Output the [x, y] coordinate of the center of the cell containing the given text.  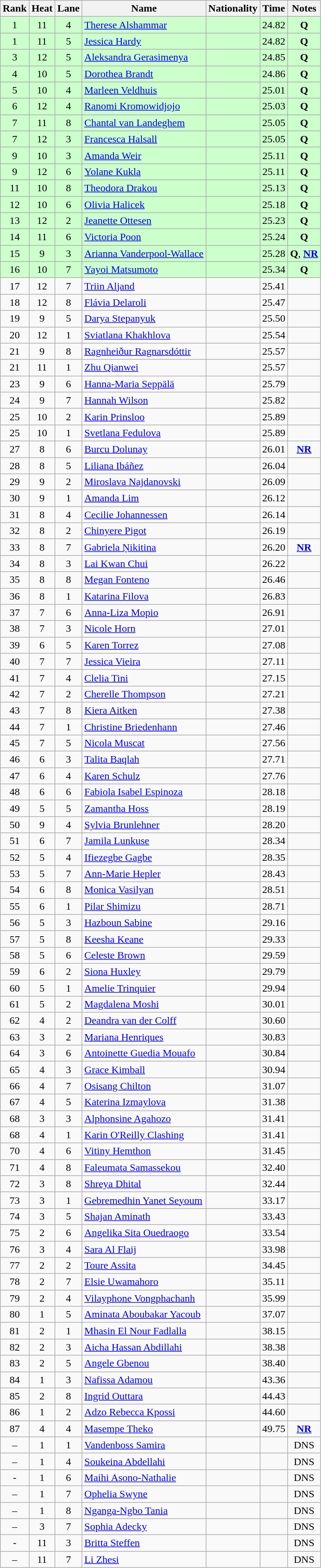
27.46 [273, 727]
Burcu Dolunay [144, 449]
Nganga-Ngbo Tania [144, 1510]
Siona Huxley [144, 971]
Deandra van der Colff [144, 1021]
Ragnheiður Ragnarsdóttir [144, 351]
13 [15, 221]
44.60 [273, 1412]
82 [15, 1347]
Nafissa Adamou [144, 1380]
61 [15, 1004]
14 [15, 237]
Anna-Liza Mopio [144, 612]
32 [15, 531]
64 [15, 1053]
38.15 [273, 1331]
30.94 [273, 1070]
Li Zhesi [144, 1559]
41 [15, 678]
44 [15, 727]
65 [15, 1070]
Sylvia Brunlehner [144, 825]
45 [15, 743]
Shajan Aminath [144, 1216]
27.21 [273, 694]
Magdalena Moshi [144, 1004]
Celeste Brown [144, 955]
Cherelle Thompson [144, 694]
27.08 [273, 645]
Clelia Tini [144, 678]
28.18 [273, 792]
38.40 [273, 1363]
25.34 [273, 270]
52 [15, 857]
Monica Vasilyan [144, 890]
31.38 [273, 1102]
Aminata Aboubakar Yacoub [144, 1315]
Therese Alshammar [144, 25]
Karen Schulz [144, 776]
32.44 [273, 1184]
25.03 [273, 106]
Sviatlana Khakhlova [144, 335]
Zhu Qianwei [144, 368]
25.54 [273, 335]
31.07 [273, 1086]
25.79 [273, 384]
76 [15, 1249]
Angelika Sita Ouedraogo [144, 1233]
66 [15, 1086]
16 [15, 270]
Ophelia Swyne [144, 1494]
25.28 [273, 253]
30.01 [273, 1004]
28.51 [273, 890]
49 [15, 808]
51 [15, 841]
Adzo Rebecca Kpossi [144, 1412]
56 [15, 923]
Vilayphone Vongphachanh [144, 1298]
Megan Fonteno [144, 580]
Victoria Poon [144, 237]
27.56 [273, 743]
27.11 [273, 661]
36 [15, 596]
Sara Al Flaij [144, 1249]
28.19 [273, 808]
Ingrid Outtara [144, 1396]
Ifiezegbe Gagbe [144, 857]
29.33 [273, 939]
Jamila Lunkuse [144, 841]
48 [15, 792]
Ranomi Kromowidjojo [144, 106]
Hannah Wilson [144, 400]
30 [15, 498]
27.15 [273, 678]
81 [15, 1331]
27 [15, 449]
25.13 [273, 188]
29.59 [273, 955]
33.54 [273, 1233]
54 [15, 890]
Katerina Izmaylova [144, 1102]
27.76 [273, 776]
35.11 [273, 1282]
70 [15, 1151]
33 [15, 547]
26.46 [273, 580]
57 [15, 939]
33.43 [273, 1216]
Arianna Vanderpool-Wallace [144, 253]
Yolane Kukla [144, 172]
44.43 [273, 1396]
Jessica Hardy [144, 41]
Osisang Chilton [144, 1086]
28.71 [273, 906]
Fabiola Isabel Espinoza [144, 792]
63 [15, 1037]
40 [15, 661]
25.24 [273, 237]
26.04 [273, 465]
Hazboun Sabine [144, 923]
26.19 [273, 531]
25.82 [273, 400]
73 [15, 1200]
28.43 [273, 874]
Aleksandra Gerasimenya [144, 57]
Zamantha Hoss [144, 808]
Maihi Asono-Nathalie [144, 1478]
34 [15, 564]
Amanda Weir [144, 155]
62 [15, 1021]
15 [15, 253]
30.83 [273, 1037]
Aicha Hassan Abdillahi [144, 1347]
Lane [69, 9]
Gabriela Ņikitina [144, 547]
Keesha Keane [144, 939]
Mhasin El Nour Fadlalla [144, 1331]
Notes [304, 9]
24.86 [273, 74]
Karen Torrez [144, 645]
23 [15, 384]
25.01 [273, 90]
Chantal van Landeghem [144, 123]
Toure Assita [144, 1266]
27.71 [273, 760]
74 [15, 1216]
Lai Kwan Chui [144, 564]
83 [15, 1363]
Antoinette Guedia Mouafo [144, 1053]
26.14 [273, 515]
Francesca Halsall [144, 139]
Ann-Marie Hepler [144, 874]
38 [15, 629]
33.17 [273, 1200]
58 [15, 955]
53 [15, 874]
28.35 [273, 857]
47 [15, 776]
Yayoi Matsumoto [144, 270]
Time [273, 9]
Heat [42, 9]
43.36 [273, 1380]
Miroslava Najdanovski [144, 482]
Faleumata Samassekou [144, 1167]
25.18 [273, 205]
Elsie Uwamahoro [144, 1282]
Britta Steffen [144, 1543]
46 [15, 760]
Grace Kimball [144, 1070]
26.09 [273, 482]
26.83 [273, 596]
Chinyere Pigot [144, 531]
Q, NR [304, 253]
26.12 [273, 498]
59 [15, 971]
86 [15, 1412]
Svetlana Fedulova [144, 433]
78 [15, 1282]
28.34 [273, 841]
71 [15, 1167]
19 [15, 319]
Vitiny Hemthon [144, 1151]
32.40 [273, 1167]
37.07 [273, 1315]
Christine Briedenhann [144, 727]
25.50 [273, 319]
29 [15, 482]
26.20 [273, 547]
Shreya Dhital [144, 1184]
Name [144, 9]
Masempe Theko [144, 1429]
28 [15, 465]
Karin Prinsloo [144, 416]
67 [15, 1102]
Amelie Trinquier [144, 988]
Marleen Veldhuis [144, 90]
50 [15, 825]
Nicole Horn [144, 629]
27.38 [273, 710]
Sophia Adecky [144, 1527]
85 [15, 1396]
Jeanette Ottesen [144, 221]
30.84 [273, 1053]
Gebremedhin Yanet Seyoum [144, 1200]
29.16 [273, 923]
Mariana Henriques [144, 1037]
Pilar Shimizu [144, 906]
Angele Gbenou [144, 1363]
Olivia Halicek [144, 205]
17 [15, 286]
Soukeina Abdellahi [144, 1461]
60 [15, 988]
79 [15, 1298]
55 [15, 906]
75 [15, 1233]
Alphonsine Agahozo [144, 1119]
18 [15, 302]
25.41 [273, 286]
20 [15, 335]
26.91 [273, 612]
37 [15, 612]
25.47 [273, 302]
29.79 [273, 971]
Flávia Delaroli [144, 302]
Dorothea Brandt [144, 74]
Hanna-Maria Seppälä [144, 384]
Rank [15, 9]
34.45 [273, 1266]
43 [15, 710]
Jessica Vieira [144, 661]
24 [15, 400]
35.99 [273, 1298]
33.98 [273, 1249]
35 [15, 580]
Nicola Muscat [144, 743]
27.01 [273, 629]
26.01 [273, 449]
28.20 [273, 825]
87 [15, 1429]
Darya Stepanyuk [144, 319]
42 [15, 694]
39 [15, 645]
84 [15, 1380]
29.94 [273, 988]
31.45 [273, 1151]
26.22 [273, 564]
Karin O'Reilly Clashing [144, 1135]
Triin Aljand [144, 286]
Amanda Lim [144, 498]
Cecilie Johannessen [144, 515]
49.75 [273, 1429]
Katarina Filova [144, 596]
25.23 [273, 221]
80 [15, 1315]
31 [15, 515]
Nationality [233, 9]
72 [15, 1184]
Talita Baqlah [144, 760]
Liliana Ibáñez [144, 465]
Theodora Drakou [144, 188]
38.38 [273, 1347]
Vandenboss Samira [144, 1445]
24.85 [273, 57]
30.60 [273, 1021]
Kiera Aitken [144, 710]
77 [15, 1266]
